Identify which cell holds the provided text, then report its [x, y] central coordinate. 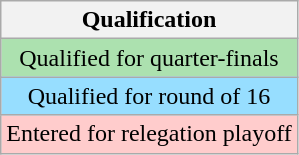
Qualification [150, 20]
Qualified for round of 16 [150, 96]
Entered for relegation playoff [150, 134]
Qualified for quarter-finals [150, 58]
